Detect which cell encompasses the target text, then output its [X, Y] center coordinate. 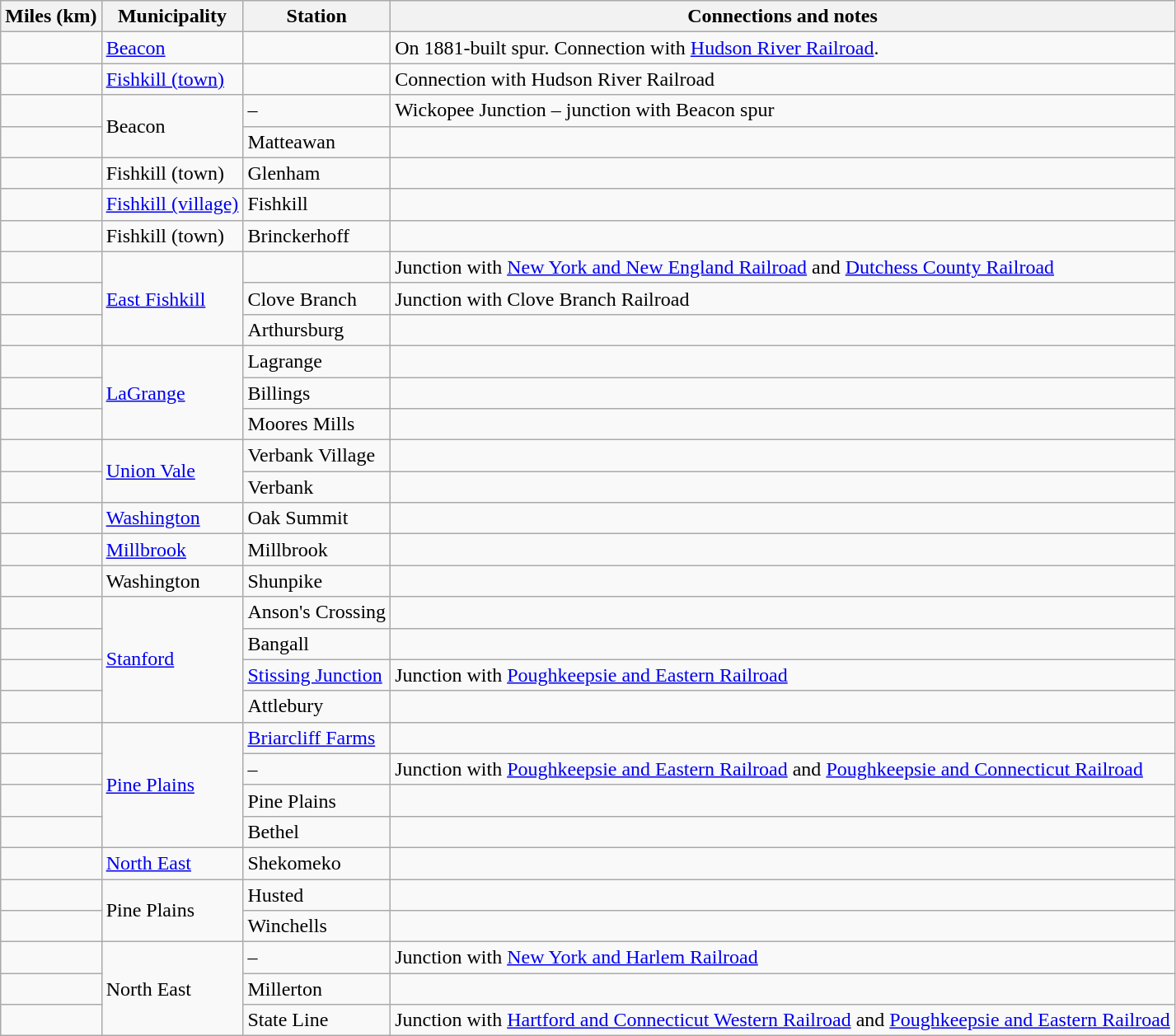
Moores Mills [316, 424]
Oak Summit [316, 518]
Connections and notes [783, 16]
Junction with Poughkeepsie and Eastern Railroad [783, 675]
Junction with Poughkeepsie and Eastern Railroad and Poughkeepsie and Connecticut Railroad [783, 769]
Briarcliff Farms [316, 738]
Husted [316, 894]
Connection with Hudson River Railroad [783, 79]
Fishkill [316, 204]
On 1881-built spur. Connection with Hudson River Railroad. [783, 48]
Stanford [172, 659]
Arthursburg [316, 330]
Billings [316, 393]
Bangall [316, 644]
Attlebury [316, 706]
East Fishkill [172, 298]
Shekomeko [316, 863]
Winchells [316, 926]
Miles (km) [51, 16]
Junction with New York and Harlem Railroad [783, 958]
Wickopee Junction – junction with Beacon spur [783, 110]
Junction with Clove Branch Railroad [783, 298]
Verbank Village [316, 456]
Bethel [316, 832]
State Line [316, 1020]
Municipality [172, 16]
Shunpike [316, 581]
Junction with New York and New England Railroad and Dutchess County Railroad [783, 267]
Lagrange [316, 361]
Stissing Junction [316, 675]
Brinckerhoff [316, 236]
Junction with Hartford and Connecticut Western Railroad and Poughkeepsie and Eastern Railroad [783, 1020]
Clove Branch [316, 298]
Matteawan [316, 142]
Verbank [316, 487]
Fishkill (village) [172, 204]
Millerton [316, 989]
LaGrange [172, 392]
Union Vale [172, 471]
Glenham [316, 173]
Anson's Crossing [316, 612]
Station [316, 16]
